Extract the (X, Y) coordinate from the center of the cell holding the provided text.  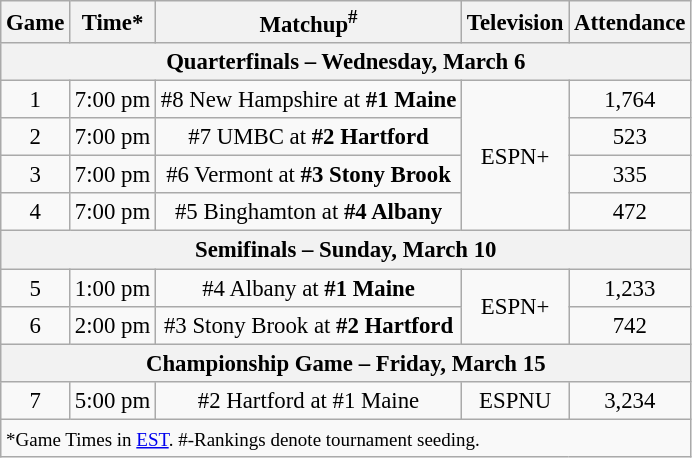
3,234 (630, 400)
Time* (113, 22)
Attendance (630, 22)
1 (36, 100)
335 (630, 175)
*Game Times in EST. #-Rankings denote tournament seeding. (346, 438)
#6 Vermont at #3 Stony Brook (308, 175)
#7 UMBC at #2 Hartford (308, 137)
1:00 pm (113, 288)
6 (36, 325)
Television (516, 22)
5 (36, 288)
Matchup# (308, 22)
ESPNU (516, 400)
#2 Hartford at #1 Maine (308, 400)
1,764 (630, 100)
#8 New Hampshire at #1 Maine (308, 100)
523 (630, 137)
Game (36, 22)
1,233 (630, 288)
#3 Stony Brook at #2 Hartford (308, 325)
2:00 pm (113, 325)
Championship Game – Friday, March 15 (346, 363)
#5 Binghamton at #4 Albany (308, 213)
Quarterfinals – Wednesday, March 6 (346, 62)
3 (36, 175)
#4 Albany at #1 Maine (308, 288)
2 (36, 137)
5:00 pm (113, 400)
7 (36, 400)
4 (36, 213)
Semifinals – Sunday, March 10 (346, 250)
742 (630, 325)
472 (630, 213)
